Capture the cell that displays the provided text and extract its [X, Y] central coordinate. 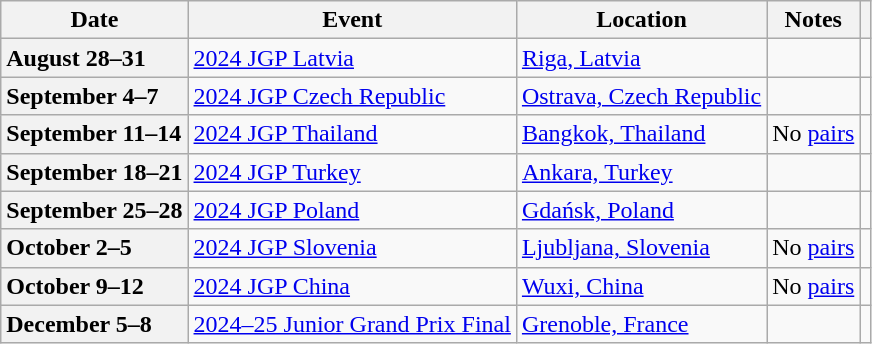
September 25–28 [94, 210]
Bangkok, Thailand [641, 134]
October 2–5 [94, 248]
Grenoble, France [641, 324]
2024 JGP Czech Republic [352, 96]
Date [94, 20]
2024 JGP Turkey [352, 172]
Riga, Latvia [641, 58]
2024 JGP Slovenia [352, 248]
2024 JGP Latvia [352, 58]
2024 JGP Poland [352, 210]
2024 JGP Thailand [352, 134]
September 4–7 [94, 96]
Location [641, 20]
2024–25 Junior Grand Prix Final [352, 324]
September 18–21 [94, 172]
2024 JGP China [352, 286]
Event [352, 20]
Ankara, Turkey [641, 172]
Ljubljana, Slovenia [641, 248]
Ostrava, Czech Republic [641, 96]
Gdańsk, Poland [641, 210]
December 5–8 [94, 324]
August 28–31 [94, 58]
October 9–12 [94, 286]
Notes [814, 20]
September 11–14 [94, 134]
Wuxi, China [641, 286]
